Output the (X, Y) coordinate of the center of the cell containing the given text.  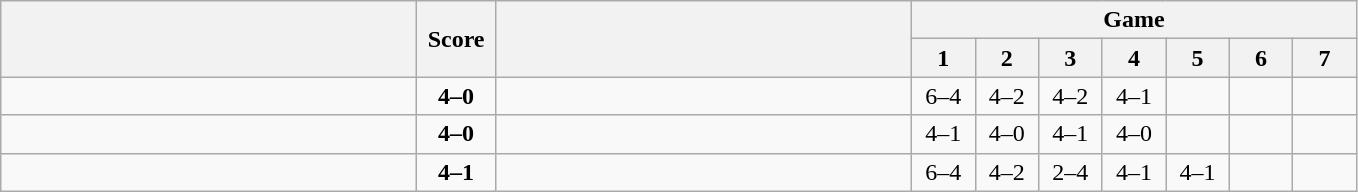
4 (1134, 58)
Score (456, 39)
1 (943, 58)
6 (1261, 58)
3 (1071, 58)
7 (1325, 58)
2 (1007, 58)
2–4 (1071, 172)
5 (1198, 58)
Game (1134, 20)
